Determine the [X, Y] coordinate at the center of the cell enclosing the given text.  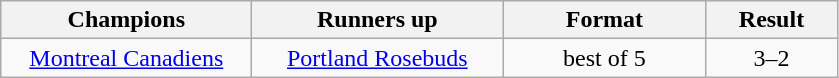
Format [604, 20]
Champions [126, 20]
Runners up [378, 20]
Montreal Canadiens [126, 58]
best of 5 [604, 58]
Portland Rosebuds [378, 58]
Result [772, 20]
3–2 [772, 58]
